Scan for the cell matching the given text and deliver its [x, y] coordinate at center. 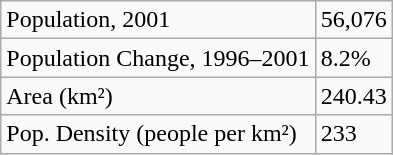
Pop. Density (people per km²) [158, 134]
Population, 2001 [158, 20]
56,076 [354, 20]
Area (km²) [158, 96]
240.43 [354, 96]
Population Change, 1996–2001 [158, 58]
8.2% [354, 58]
233 [354, 134]
